Detect which cell encompasses the target text, then output its (x, y) center coordinate. 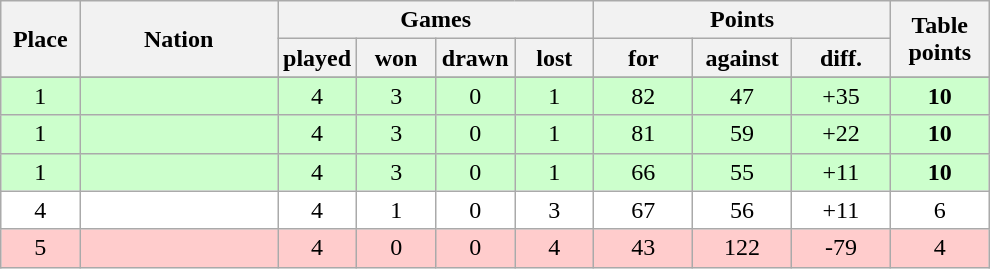
6 (940, 210)
5 (40, 248)
played (318, 58)
won (396, 58)
59 (742, 134)
47 (742, 96)
82 (644, 96)
67 (644, 210)
43 (644, 248)
Place (40, 39)
Points (742, 20)
diff. (842, 58)
66 (644, 172)
against (742, 58)
Nation (179, 39)
-79 (842, 248)
55 (742, 172)
Tablepoints (940, 39)
+35 (842, 96)
81 (644, 134)
drawn (476, 58)
56 (742, 210)
for (644, 58)
Games (436, 20)
122 (742, 248)
+22 (842, 134)
lost (554, 58)
